Capture the cell that displays the provided text and extract its [x, y] central coordinate. 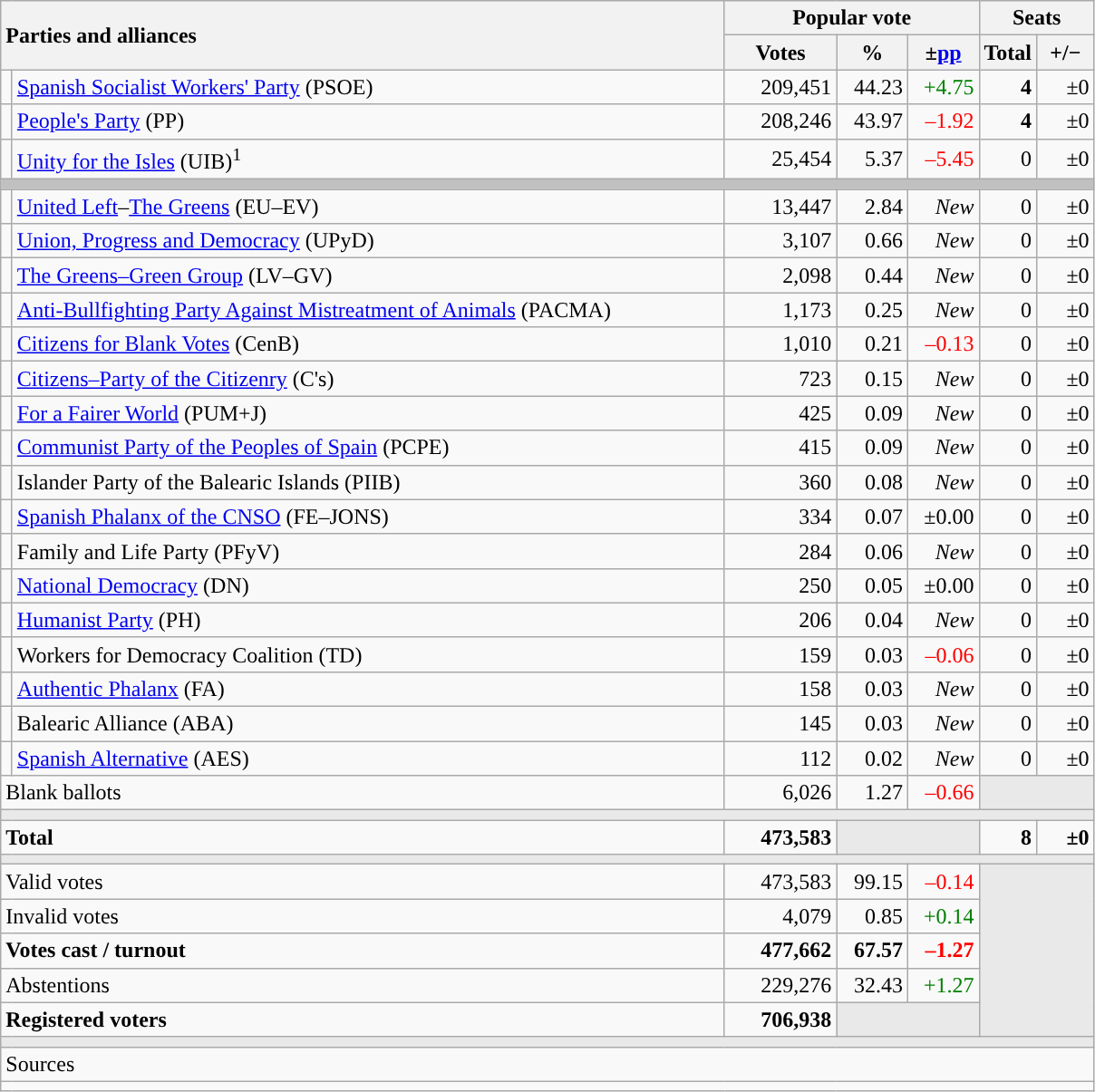
112 [780, 759]
Unity for the Isles (UIB)1 [368, 159]
–0.66 [943, 793]
158 [780, 689]
–5.45 [943, 159]
5.37 [872, 159]
Spanish Alternative (AES) [368, 759]
–0.06 [943, 654]
0.02 [872, 759]
+4.75 [943, 87]
Registered voters [363, 1020]
0.08 [872, 482]
284 [780, 551]
723 [780, 379]
4,079 [780, 916]
0.04 [872, 620]
National Democracy (DN) [368, 585]
Family and Life Party (PFyV) [368, 551]
% [872, 53]
Blank ballots [363, 793]
159 [780, 654]
250 [780, 585]
425 [780, 413]
0.21 [872, 344]
+/− [1066, 53]
67.57 [872, 951]
0.15 [872, 379]
Humanist Party (PH) [368, 620]
+0.14 [943, 916]
208,246 [780, 121]
0.66 [872, 241]
Authentic Phalanx (FA) [368, 689]
209,451 [780, 87]
1.27 [872, 793]
Balearic Alliance (ABA) [368, 724]
For a Fairer World (PUM+J) [368, 413]
6,026 [780, 793]
Spanish Phalanx of the CNSO (FE–JONS) [368, 517]
25,454 [780, 159]
Abstentions [363, 985]
Citizens–Party of the Citizenry (C's) [368, 379]
Spanish Socialist Workers' Party (PSOE) [368, 87]
Sources [547, 1064]
Popular vote [852, 18]
People's Party (PP) [368, 121]
0.05 [872, 585]
2,098 [780, 275]
The Greens–Green Group (LV–GV) [368, 275]
229,276 [780, 985]
Valid votes [363, 882]
Communist Party of the Peoples of Spain (PCPE) [368, 448]
Islander Party of the Balearic Islands (PIIB) [368, 482]
477,662 [780, 951]
0.07 [872, 517]
99.15 [872, 882]
334 [780, 517]
1,173 [780, 310]
Votes cast / turnout [363, 951]
Parties and alliances [363, 35]
+1.27 [943, 985]
–0.14 [943, 882]
Union, Progress and Democracy (UPyD) [368, 241]
1,010 [780, 344]
–0.13 [943, 344]
–1.27 [943, 951]
32.43 [872, 985]
Workers for Democracy Coalition (TD) [368, 654]
–1.92 [943, 121]
706,938 [780, 1020]
415 [780, 448]
0.06 [872, 551]
43.97 [872, 121]
Invalid votes [363, 916]
0.85 [872, 916]
360 [780, 482]
Anti-Bullfighting Party Against Mistreatment of Animals (PACMA) [368, 310]
Citizens for Blank Votes (CenB) [368, 344]
145 [780, 724]
United Left–The Greens (EU–EV) [368, 207]
8 [1008, 837]
0.44 [872, 275]
Votes [780, 53]
±pp [943, 53]
0.25 [872, 310]
2.84 [872, 207]
Seats [1037, 18]
3,107 [780, 241]
206 [780, 620]
44.23 [872, 87]
13,447 [780, 207]
